Detect which cell encompasses the target text, then output its (x, y) center coordinate. 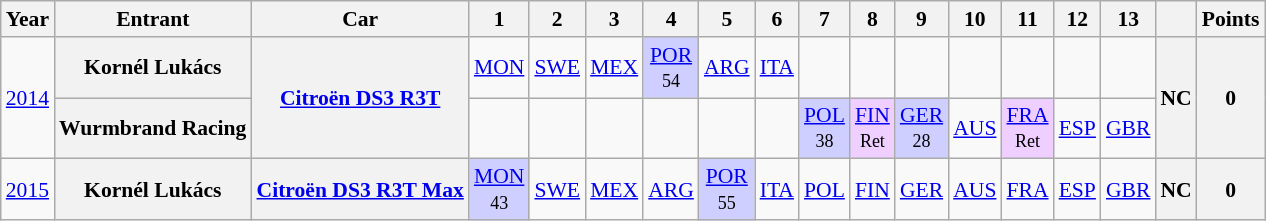
9 (922, 19)
Points (1231, 19)
2014 (28, 98)
7 (824, 19)
GER (922, 190)
Citroën DS3 R3T Max (360, 190)
12 (1078, 19)
10 (974, 19)
4 (671, 19)
FINRet (872, 128)
FIN (872, 190)
3 (614, 19)
11 (1027, 19)
FRARet (1027, 128)
GER28 (922, 128)
MON43 (500, 190)
Wurmbrand Racing (152, 128)
8 (872, 19)
Car (360, 19)
2015 (28, 190)
POL (824, 190)
13 (1128, 19)
POR55 (727, 190)
Citroën DS3 R3T (360, 98)
1 (500, 19)
6 (777, 19)
2 (557, 19)
FRA (1027, 190)
Year (28, 19)
5 (727, 19)
Entrant (152, 19)
MON (500, 68)
POR54 (671, 68)
POL38 (824, 128)
